Search for the cell housing the specified text and yield its [X, Y] center coordinate. 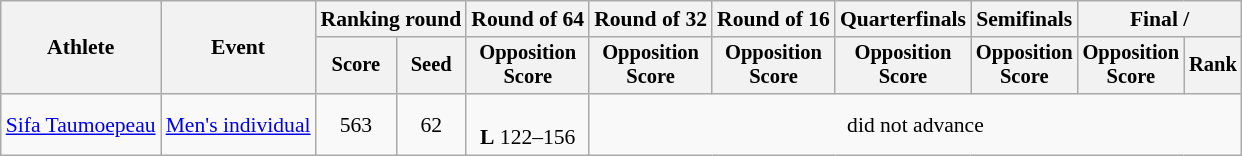
Event [238, 48]
Sifa Taumoepeau [81, 124]
62 [431, 124]
Ranking round [392, 19]
Semifinals [1024, 19]
563 [356, 124]
Men's individual [238, 124]
Score [356, 66]
Round of 64 [528, 19]
Athlete [81, 48]
Round of 16 [774, 19]
Rank [1213, 66]
Seed [431, 66]
Final / [1160, 19]
Quarterfinals [903, 19]
did not advance [916, 124]
Round of 32 [650, 19]
L 122–156 [528, 124]
